Search for the cell housing the specified text and yield its [X, Y] center coordinate. 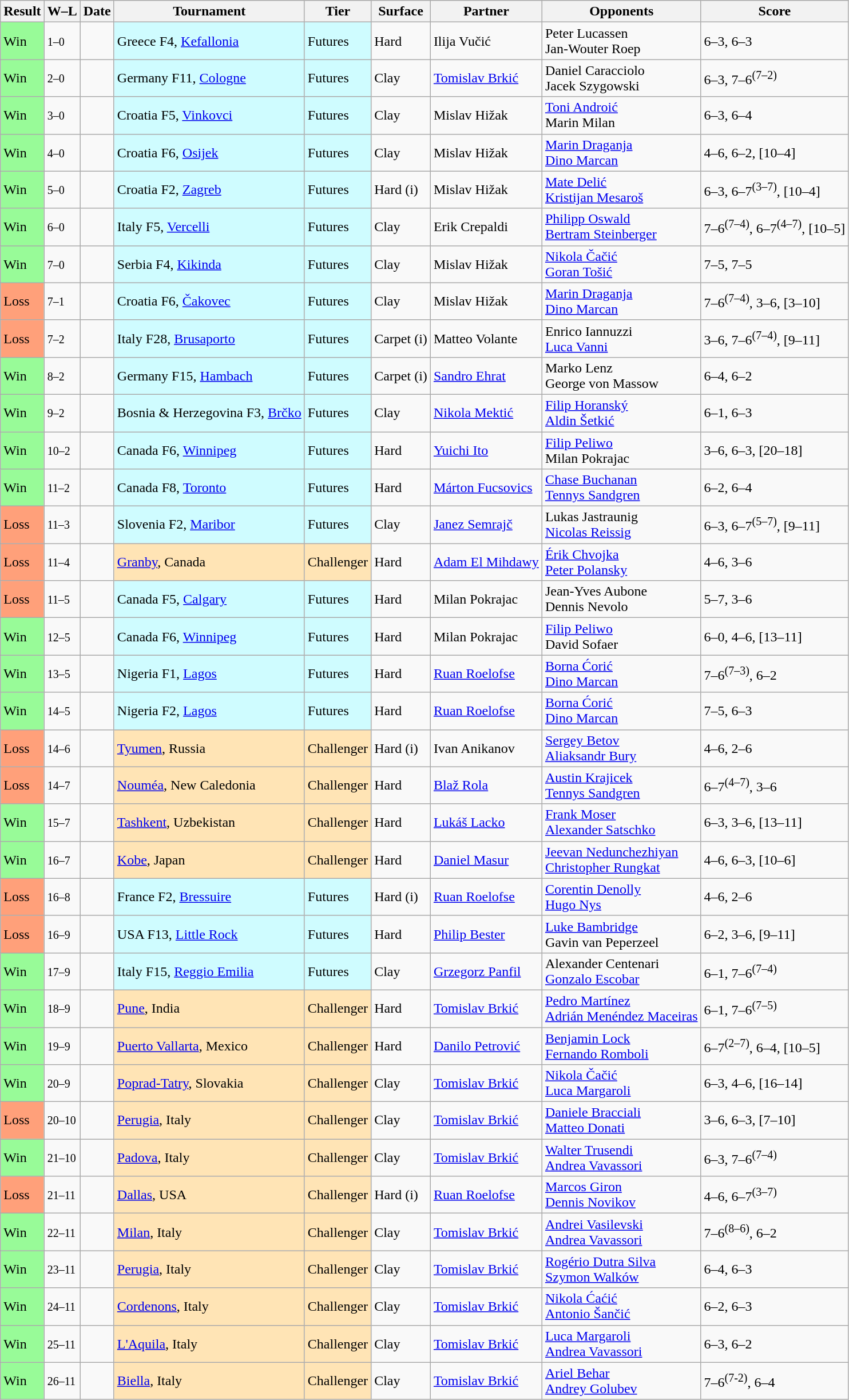
Érik Chvojka Peter Polansky [621, 562]
6–7(4–7), 3–6 [775, 785]
USA F13, Little Rock [209, 934]
Philipp Oswald Bertram Steinberger [621, 227]
Germany F15, Hambach [209, 375]
13–5 [62, 674]
Lukas Jastraunig Nicolas Reissig [621, 525]
L'Aquila, Italy [209, 1343]
Slovenia F2, Maribor [209, 525]
8–2 [62, 375]
22–11 [62, 1232]
Bosnia & Herzegovina F3, Brčko [209, 413]
23–11 [62, 1269]
4–6, 3–6 [775, 562]
6–3, 3–6, [13–11] [775, 823]
25–11 [62, 1343]
Granby, Canada [209, 562]
Italy F15, Reggio Emilia [209, 971]
Ariel Behar Andrey Golubev [621, 1381]
6–3, 4–6, [16–14] [775, 1084]
Sergey Betov Aliaksandr Bury [621, 748]
14–7 [62, 785]
6–1, 7–6(7–4) [775, 971]
4–6, 6–7(3–7) [775, 1195]
Italy F5, Vercelli [209, 227]
6–2, 3–6, [9–11] [775, 934]
Filip Peliwo Milan Pokrajac [621, 450]
Pedro Martínez Adrián Menéndez Maceiras [621, 1008]
Austin Krajicek Tennys Sandgren [621, 785]
Jean-Yves Aubone Dennis Nevolo [621, 600]
Walter Trusendi Andrea Vavassori [621, 1158]
19–9 [62, 1046]
3–6, 7–6(7–4), [9–11] [775, 339]
Luca Margaroli Andrea Vavassori [621, 1343]
Márton Fucsovics [486, 487]
Sandro Ehrat [486, 375]
2–0 [62, 78]
Partner [486, 11]
5–7, 3–6 [775, 600]
Ilija Vučić [486, 41]
7–5, 7–5 [775, 264]
1–0 [62, 41]
Result [22, 11]
Nouméa, New Caledonia [209, 785]
Rogério Dutra Silva Szymon Walków [621, 1269]
Philip Bester [486, 934]
4–6, 6–3, [10–6] [775, 859]
18–9 [62, 1008]
5–0 [62, 190]
Opponents [621, 11]
Croatia F6, Čakovec [209, 301]
21–10 [62, 1158]
Biella, Italy [209, 1381]
Blaž Rola [486, 785]
Marcos Giron Dennis Novikov [621, 1195]
4–6, 6–2, [10–4] [775, 152]
6–4, 6–3 [775, 1269]
15–7 [62, 823]
Canada F5, Calgary [209, 600]
Marko Lenz George von Massow [621, 375]
17–9 [62, 971]
14–5 [62, 711]
6–3, 7–6(7–4) [775, 1158]
Germany F11, Cologne [209, 78]
Kobe, Japan [209, 859]
Jeevan Nedunchezhiyan Christopher Rungkat [621, 859]
6–7(2–7), 6–4, [10–5] [775, 1046]
France F2, Bressuire [209, 897]
Daniel Caracciolo Jacek Szygowski [621, 78]
6–0 [62, 227]
Tier [338, 11]
Enrico Iannuzzi Luca Vanni [621, 339]
20–10 [62, 1120]
Grzegorz Panfil [486, 971]
Peter Lucassen Jan-Wouter Roep [621, 41]
16–8 [62, 897]
Nigeria F2, Lagos [209, 711]
Puerto Vallarta, Mexico [209, 1046]
6–2, 6–3 [775, 1307]
11–2 [62, 487]
W–L [62, 11]
9–2 [62, 413]
7–1 [62, 301]
6–0, 4–6, [13–11] [775, 636]
Dallas, USA [209, 1195]
Nigeria F1, Lagos [209, 674]
Canada F8, Toronto [209, 487]
Poprad-Tatry, Slovakia [209, 1084]
Nikola Mektić [486, 413]
7–2 [62, 339]
Chase Buchanan Tennys Sandgren [621, 487]
Danilo Petrović [486, 1046]
3–6, 6–3, [20–18] [775, 450]
Daniele Bracciali Matteo Donati [621, 1120]
Cordenons, Italy [209, 1307]
Milan, Italy [209, 1232]
Greece F4, Kefallonia [209, 41]
Serbia F4, Kikinda [209, 264]
Pune, India [209, 1008]
Corentin Denolly Hugo Nys [621, 897]
Benjamin Lock Fernando Romboli [621, 1046]
Matteo Volante [486, 339]
4–0 [62, 152]
24–11 [62, 1307]
6–2, 6–4 [775, 487]
7–6(7–3), 6–2 [775, 674]
Andrei Vasilevski Andrea Vavassori [621, 1232]
Alexander Centenari Gonzalo Escobar [621, 971]
6–3, 6–4 [775, 116]
7–6(7–4), 3–6, [3–10] [775, 301]
6–3, 7–6(7–2) [775, 78]
6–1, 7–6(7–5) [775, 1008]
7–0 [62, 264]
Croatia F5, Vinkovci [209, 116]
16–7 [62, 859]
21–11 [62, 1195]
Mate Delić Kristijan Mesaroš [621, 190]
Surface [401, 11]
16–9 [62, 934]
Padova, Italy [209, 1158]
Luke Bambridge Gavin van Peperzeel [621, 934]
20–9 [62, 1084]
Nikola Ćaćić Antonio Šančić [621, 1307]
Tournament [209, 11]
Croatia F2, Zagreb [209, 190]
6–4, 6–2 [775, 375]
6–3, 6–3 [775, 41]
10–2 [62, 450]
Nikola Čačić Luca Margaroli [621, 1084]
Daniel Masur [486, 859]
7–6(7-2), 6–4 [775, 1381]
7–5, 6–3 [775, 711]
7–6(7–4), 6–7(4–7), [10–5] [775, 227]
3–0 [62, 116]
3–6, 6–3, [7–10] [775, 1120]
7–6(8–6), 6–2 [775, 1232]
Ivan Anikanov [486, 748]
11–5 [62, 600]
Nikola Čačić Goran Tošić [621, 264]
26–11 [62, 1381]
Lukáš Lacko [486, 823]
11–4 [62, 562]
Italy F28, Brusaporto [209, 339]
6–3, 6–7(3–7), [10–4] [775, 190]
Toni Androić Marin Milan [621, 116]
Tyumen, Russia [209, 748]
Filip Peliwo David Sofaer [621, 636]
Frank Moser Alexander Satschko [621, 823]
Janez Semrajč [486, 525]
6–1, 6–3 [775, 413]
Tashkent, Uzbekistan [209, 823]
Croatia F6, Osijek [209, 152]
14–6 [62, 748]
Score [775, 11]
Erik Crepaldi [486, 227]
Date [97, 11]
Adam El Mihdawy [486, 562]
6–3, 6–2 [775, 1343]
Yuichi Ito [486, 450]
12–5 [62, 636]
11–3 [62, 525]
6–3, 6–7(5–7), [9–11] [775, 525]
Filip Horanský Aldin Šetkić [621, 413]
